Search for the cell housing the specified text and yield its (x, y) center coordinate. 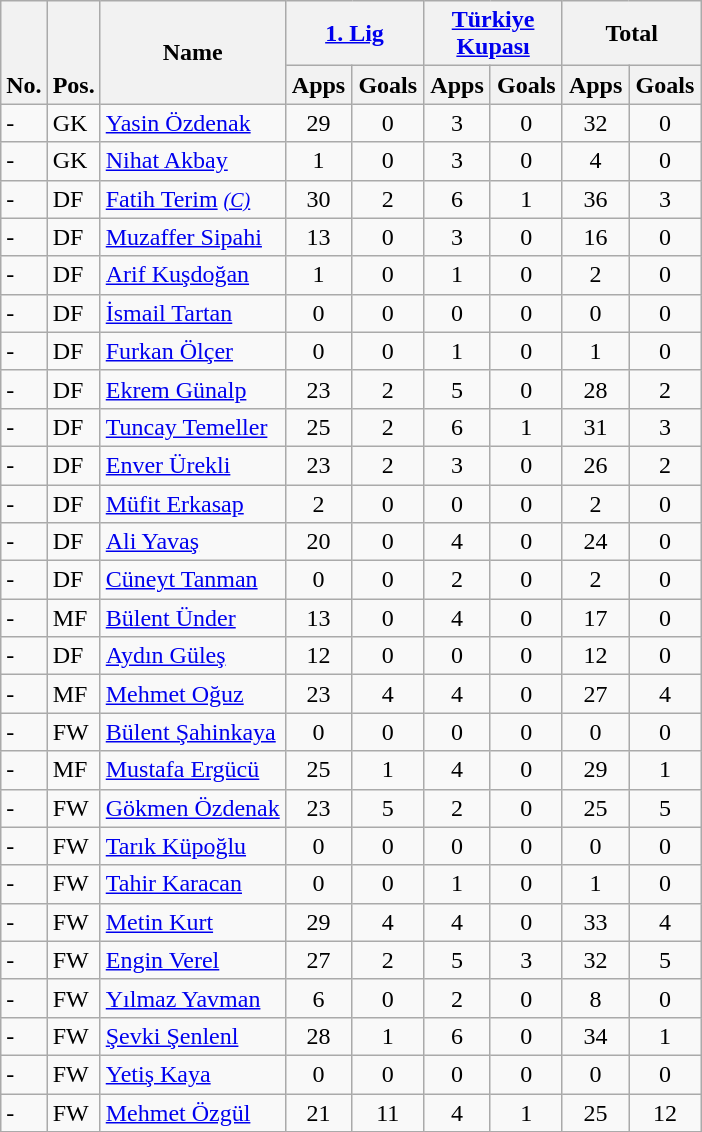
8 (596, 998)
33 (596, 922)
Arif Kuşdoğan (192, 275)
Fatih Terim (C) (192, 199)
Aydın Güleş (192, 656)
Türkiye Kupası (494, 34)
Mehmet Özgül (192, 1113)
Yasin Özdenak (192, 123)
Tuncay Temeller (192, 427)
1. Lig (354, 34)
Mustafa Ergücü (192, 770)
İsmail Tartan (192, 313)
No. (24, 52)
30 (318, 199)
Yetiş Kaya (192, 1074)
20 (318, 542)
34 (596, 1036)
Ekrem Günalp (192, 389)
26 (596, 465)
Metin Kurt (192, 922)
11 (388, 1113)
Gökmen Özdenak (192, 808)
Name (192, 52)
24 (596, 542)
Yılmaz Yavman (192, 998)
21 (318, 1113)
Bülent Şahinkaya (192, 732)
Ali Yavaş (192, 542)
Enver Ürekli (192, 465)
Furkan Ölçer (192, 351)
Pos. (74, 52)
Müfit Erkasap (192, 503)
Bülent Ünder (192, 618)
Tahir Karacan (192, 884)
Mehmet Oğuz (192, 694)
31 (596, 427)
Total (632, 34)
Şevki Şenlenl (192, 1036)
Muzaffer Sipahi (192, 237)
Tarık Küpoğlu (192, 846)
17 (596, 618)
36 (596, 199)
Engin Verel (192, 960)
16 (596, 237)
Cüneyt Tanman (192, 580)
Nihat Akbay (192, 161)
